From the cell containing the given text, extract its center point as (x, y) coordinate. 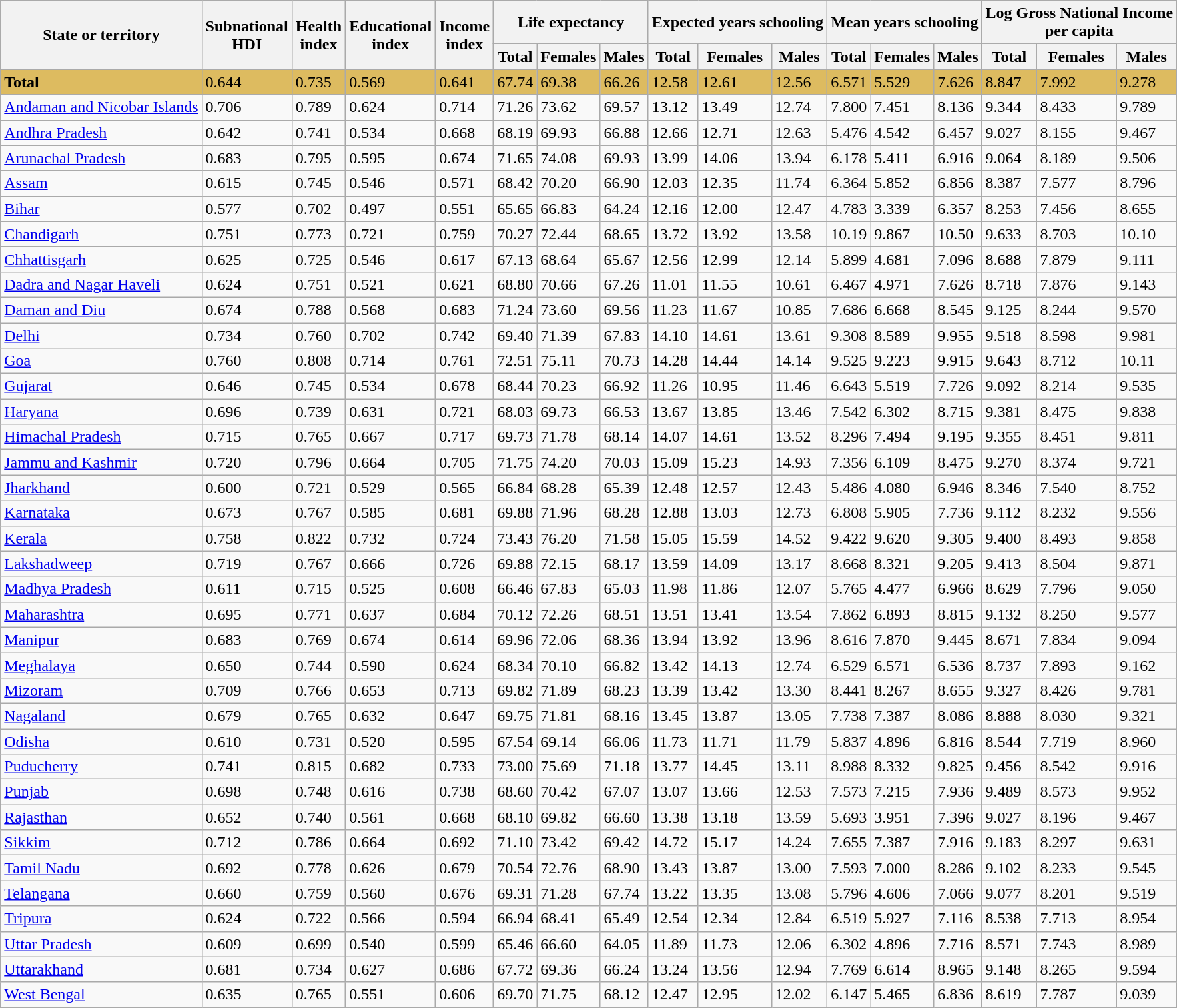
9.789 (1147, 107)
0.698 (246, 792)
5.837 (849, 742)
0.565 (465, 488)
13.61 (799, 335)
0.795 (318, 158)
Lakshadweep (101, 564)
8.954 (1147, 919)
68.65 (624, 234)
9.064 (1009, 158)
9.631 (1147, 843)
9.344 (1009, 107)
5.899 (849, 259)
8.030 (1076, 716)
8.671 (1009, 640)
0.789 (318, 107)
65.39 (624, 488)
9.327 (1009, 690)
71.78 (569, 437)
5.927 (902, 919)
0.632 (390, 716)
69.38 (569, 82)
8.201 (1076, 893)
7.494 (902, 437)
12.06 (799, 944)
75.11 (569, 361)
6.836 (958, 995)
66.92 (624, 386)
8.136 (958, 107)
69.56 (624, 310)
0.738 (465, 792)
West Bengal (101, 995)
0.635 (246, 995)
68.90 (624, 868)
73.62 (569, 107)
7.356 (849, 462)
69.40 (516, 335)
14.93 (799, 462)
7.834 (1076, 640)
71.24 (516, 310)
7.716 (958, 944)
70.66 (569, 284)
Maharashtra (101, 614)
12.03 (673, 183)
68.60 (516, 792)
74.20 (569, 462)
6.178 (849, 158)
66.88 (624, 133)
12.99 (735, 259)
65.49 (624, 919)
66.53 (624, 412)
66.46 (516, 589)
Goa (101, 361)
9.094 (1147, 640)
8.441 (849, 690)
11.67 (735, 310)
13.03 (735, 513)
0.706 (246, 107)
13.45 (673, 716)
12.34 (735, 919)
12.88 (673, 513)
6.519 (849, 919)
11.74 (799, 183)
12.16 (673, 209)
14.52 (799, 538)
Dadra and Nagar Haveli (101, 284)
5.796 (849, 893)
7.000 (902, 868)
13.99 (673, 158)
13.77 (673, 767)
7.096 (958, 259)
0.769 (318, 640)
0.569 (390, 82)
0.646 (246, 386)
7.893 (1076, 665)
14.09 (735, 564)
0.717 (465, 437)
7.876 (1076, 284)
73.60 (569, 310)
0.615 (246, 183)
9.162 (1147, 665)
4.971 (902, 284)
13.00 (799, 868)
0.761 (465, 361)
68.80 (516, 284)
0.585 (390, 513)
72.26 (569, 614)
0.735 (318, 82)
Daman and Diu (101, 310)
14.13 (735, 665)
14.44 (735, 361)
0.641 (465, 82)
0.696 (246, 412)
12.48 (673, 488)
13.85 (735, 412)
9.858 (1147, 538)
8.286 (958, 868)
8.504 (1076, 564)
4.542 (902, 133)
0.594 (465, 919)
8.542 (1076, 767)
13.11 (799, 767)
7.870 (902, 640)
13.35 (735, 893)
Mizoram (101, 690)
0.608 (465, 589)
7.769 (849, 969)
66.26 (624, 82)
70.54 (516, 868)
6.529 (849, 665)
70.42 (569, 792)
68.03 (516, 412)
15.23 (735, 462)
9.445 (958, 640)
0.699 (318, 944)
Bihar (101, 209)
13.39 (673, 690)
0.744 (318, 665)
5.465 (902, 995)
Chandigarh (101, 234)
12.58 (673, 82)
0.722 (318, 919)
8.815 (958, 614)
13.12 (673, 107)
8.737 (1009, 665)
8.688 (1009, 259)
0.650 (246, 665)
68.17 (624, 564)
Delhi (101, 335)
Healthindex (318, 35)
12.14 (799, 259)
9.125 (1009, 310)
0.571 (465, 183)
6.364 (849, 183)
0.720 (246, 462)
12.63 (799, 133)
11.01 (673, 284)
71.65 (516, 158)
70.10 (569, 665)
0.660 (246, 893)
0.561 (390, 817)
69.36 (569, 969)
67.72 (516, 969)
13.17 (799, 564)
76.20 (569, 538)
6.147 (849, 995)
9.620 (902, 538)
5.411 (902, 158)
5.852 (902, 183)
0.577 (246, 209)
0.719 (246, 564)
0.540 (390, 944)
9.519 (1147, 893)
0.626 (390, 868)
Uttar Pradesh (101, 944)
9.570 (1147, 310)
Tamil Nadu (101, 868)
13.05 (799, 716)
8.321 (902, 564)
9.102 (1009, 868)
6.916 (958, 158)
9.535 (1147, 386)
71.58 (624, 538)
8.752 (1147, 488)
7.879 (1076, 259)
12.66 (673, 133)
0.773 (318, 234)
8.544 (1009, 742)
68.12 (624, 995)
6.856 (958, 183)
0.733 (465, 767)
9.577 (1147, 614)
72.15 (569, 564)
8.847 (1009, 82)
0.726 (465, 564)
SubnationalHDI (246, 35)
71.39 (569, 335)
68.36 (624, 640)
Meghalaya (101, 665)
13.58 (799, 234)
0.600 (246, 488)
Andaman and Nicobar Islands (101, 107)
71.26 (516, 107)
Sikkim (101, 843)
7.796 (1076, 589)
12.73 (799, 513)
0.796 (318, 462)
7.738 (849, 716)
6.536 (958, 665)
8.988 (849, 767)
Tripura (101, 919)
5.529 (902, 82)
9.400 (1009, 538)
0.815 (318, 767)
10.95 (735, 386)
Expected years schooling (737, 23)
13.07 (673, 792)
8.712 (1076, 361)
13.66 (735, 792)
Arunachal Pradesh (101, 158)
0.705 (465, 462)
8.573 (1076, 792)
9.633 (1009, 234)
0.731 (318, 742)
11.55 (735, 284)
69.75 (516, 716)
12.02 (799, 995)
Mean years schooling (905, 23)
71.81 (569, 716)
68.44 (516, 386)
71.28 (569, 893)
15.17 (735, 843)
9.039 (1147, 995)
Nagaland (101, 716)
0.766 (318, 690)
8.387 (1009, 183)
0.709 (246, 690)
65.03 (624, 589)
7.451 (902, 107)
8.244 (1076, 310)
66.83 (569, 209)
7.655 (849, 843)
7.540 (1076, 488)
12.61 (735, 82)
12.54 (673, 919)
13.52 (799, 437)
11.71 (735, 742)
7.800 (849, 107)
13.49 (735, 107)
7.573 (849, 792)
13.56 (735, 969)
6.614 (902, 969)
15.05 (673, 538)
8.196 (1076, 817)
5.765 (849, 589)
0.771 (318, 614)
13.08 (799, 893)
7.713 (1076, 919)
9.952 (1147, 792)
6.109 (902, 462)
7.116 (958, 919)
9.489 (1009, 792)
6.808 (849, 513)
75.69 (569, 767)
0.611 (246, 589)
9.381 (1009, 412)
4.783 (849, 209)
65.67 (624, 259)
73.42 (569, 843)
70.03 (624, 462)
8.267 (902, 690)
8.426 (1076, 690)
Jharkhand (101, 488)
0.560 (390, 893)
7.862 (849, 614)
72.76 (569, 868)
11.46 (799, 386)
0.621 (465, 284)
10.50 (958, 234)
65.65 (516, 209)
0.637 (390, 614)
9.981 (1147, 335)
10.10 (1147, 234)
Punjab (101, 792)
14.06 (735, 158)
Jammu and Kashmir (101, 462)
8.598 (1076, 335)
9.305 (958, 538)
0.732 (390, 538)
8.253 (1009, 209)
14.72 (673, 843)
8.718 (1009, 284)
9.781 (1147, 690)
0.617 (465, 259)
12.53 (799, 792)
70.73 (624, 361)
9.077 (1009, 893)
8.155 (1076, 133)
9.422 (849, 538)
9.825 (958, 767)
68.16 (624, 716)
14.24 (799, 843)
0.725 (318, 259)
11.79 (799, 742)
5.905 (902, 513)
0.695 (246, 614)
11.86 (735, 589)
68.10 (516, 817)
6.668 (902, 310)
11.89 (673, 944)
9.183 (1009, 843)
6.467 (849, 284)
13.18 (735, 817)
8.332 (902, 767)
8.189 (1076, 158)
68.42 (516, 183)
0.673 (246, 513)
12.35 (735, 183)
0.740 (318, 817)
0.686 (465, 969)
66.84 (516, 488)
Gujarat (101, 386)
0.614 (465, 640)
8.451 (1076, 437)
7.215 (902, 792)
12.71 (735, 133)
15.59 (735, 538)
72.44 (569, 234)
67.26 (624, 284)
9.143 (1147, 284)
9.278 (1147, 82)
7.577 (1076, 183)
Educationalindex (390, 35)
14.28 (673, 361)
0.822 (318, 538)
0.667 (390, 437)
8.265 (1076, 969)
8.346 (1009, 488)
8.297 (1076, 843)
69.57 (624, 107)
0.529 (390, 488)
8.960 (1147, 742)
0.788 (318, 310)
12.95 (735, 995)
4.080 (902, 488)
State or territory (101, 35)
68.23 (624, 690)
8.668 (849, 564)
8.296 (849, 437)
8.703 (1076, 234)
13.43 (673, 868)
0.610 (246, 742)
Telangana (101, 893)
0.520 (390, 742)
66.06 (624, 742)
6.643 (849, 386)
3.951 (902, 817)
13.46 (799, 412)
0.739 (318, 412)
7.593 (849, 868)
6.457 (958, 133)
4.606 (902, 893)
9.545 (1147, 868)
0.786 (318, 843)
Kerala (101, 538)
9.195 (958, 437)
0.724 (465, 538)
5.693 (849, 817)
13.24 (673, 969)
0.778 (318, 868)
9.270 (1009, 462)
Incomeindex (465, 35)
70.20 (569, 183)
10.61 (799, 284)
8.888 (1009, 716)
7.726 (958, 386)
12.84 (799, 919)
12.94 (799, 969)
10.19 (849, 234)
8.616 (849, 640)
9.050 (1147, 589)
8.086 (958, 716)
14.07 (673, 437)
13.22 (673, 893)
9.148 (1009, 969)
Uttarakhand (101, 969)
13.96 (799, 640)
66.90 (624, 183)
0.627 (390, 969)
7.686 (849, 310)
0.666 (390, 564)
0.742 (465, 335)
7.916 (958, 843)
0.647 (465, 716)
12.57 (735, 488)
8.619 (1009, 995)
9.594 (1147, 969)
Karnataka (101, 513)
14.10 (673, 335)
9.525 (849, 361)
70.23 (569, 386)
Chhattisgarh (101, 259)
9.112 (1009, 513)
14.45 (735, 767)
Haryana (101, 412)
13.30 (799, 690)
64.24 (624, 209)
0.599 (465, 944)
69.42 (624, 843)
0.644 (246, 82)
9.506 (1147, 158)
13.41 (735, 614)
9.838 (1147, 412)
11.26 (673, 386)
Assam (101, 183)
Rajasthan (101, 817)
72.06 (569, 640)
0.625 (246, 259)
4.681 (902, 259)
13.51 (673, 614)
8.796 (1147, 183)
68.51 (624, 614)
71.18 (624, 767)
9.413 (1009, 564)
13.38 (673, 817)
0.808 (318, 361)
68.14 (624, 437)
9.456 (1009, 767)
8.232 (1076, 513)
8.374 (1076, 462)
8.571 (1009, 944)
9.205 (958, 564)
73.43 (516, 538)
5.486 (849, 488)
8.629 (1009, 589)
8.493 (1076, 538)
69.31 (516, 893)
0.521 (390, 284)
71.96 (569, 513)
Life expectancy (571, 23)
69.96 (516, 640)
0.606 (465, 995)
0.712 (246, 843)
8.433 (1076, 107)
7.456 (1076, 209)
65.46 (516, 944)
7.396 (958, 817)
8.989 (1147, 944)
14.14 (799, 361)
10.11 (1147, 361)
9.643 (1009, 361)
68.19 (516, 133)
8.214 (1076, 386)
9.811 (1147, 437)
6.946 (958, 488)
0.713 (465, 690)
8.545 (958, 310)
0.568 (390, 310)
6.816 (958, 742)
8.250 (1076, 614)
8.715 (958, 412)
9.132 (1009, 614)
11.98 (673, 589)
0.684 (465, 614)
66.24 (624, 969)
11.23 (673, 310)
7.066 (958, 893)
0.748 (318, 792)
67.54 (516, 742)
9.915 (958, 361)
7.719 (1076, 742)
9.111 (1147, 259)
68.41 (569, 919)
0.616 (390, 792)
12.43 (799, 488)
12.07 (799, 589)
Madhya Pradesh (101, 589)
9.721 (1147, 462)
3.339 (902, 209)
Odisha (101, 742)
68.34 (516, 665)
9.355 (1009, 437)
10.85 (799, 310)
66.94 (516, 919)
9.321 (1147, 716)
9.955 (958, 335)
8.233 (1076, 868)
0.566 (390, 919)
5.519 (902, 386)
9.916 (1147, 767)
0.676 (465, 893)
Log Gross National Incomeper capita (1079, 23)
0.653 (390, 690)
0.682 (390, 767)
70.27 (516, 234)
9.871 (1147, 564)
8.538 (1009, 919)
73.00 (516, 767)
69.14 (569, 742)
0.609 (246, 944)
9.223 (902, 361)
6.357 (958, 209)
70.12 (516, 614)
7.736 (958, 513)
5.476 (849, 133)
7.743 (1076, 944)
66.82 (624, 665)
0.631 (390, 412)
67.07 (624, 792)
64.05 (624, 944)
9.867 (902, 234)
Himachal Pradesh (101, 437)
0.652 (246, 817)
13.72 (673, 234)
0.642 (246, 133)
0.525 (390, 589)
71.10 (516, 843)
9.308 (849, 335)
8.965 (958, 969)
0.678 (465, 386)
67.13 (516, 259)
Puducherry (101, 767)
Andhra Pradesh (101, 133)
12.00 (735, 209)
69.70 (516, 995)
Manipur (101, 640)
8.589 (902, 335)
72.51 (516, 361)
9.556 (1147, 513)
15.09 (673, 462)
0.590 (390, 665)
9.518 (1009, 335)
7.992 (1076, 82)
13.54 (799, 614)
7.787 (1076, 995)
4.477 (902, 589)
71.89 (569, 690)
0.758 (246, 538)
7.936 (958, 792)
68.64 (569, 259)
6.893 (902, 614)
13.67 (673, 412)
0.497 (390, 209)
9.092 (1009, 386)
6.966 (958, 589)
7.542 (849, 412)
74.08 (569, 158)
